Return the (X, Y) coordinate for the center point of the cell that contains the specified text.  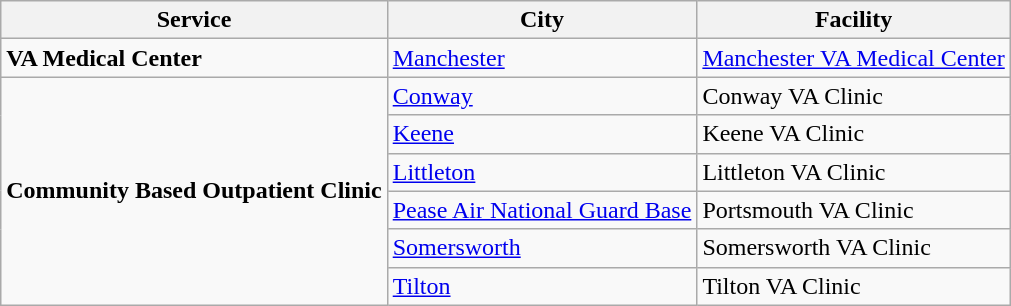
Keene VA Clinic (854, 134)
Littleton (542, 172)
Tilton VA Clinic (854, 286)
Littleton VA Clinic (854, 172)
Service (194, 20)
Tilton (542, 286)
Portsmouth VA Clinic (854, 210)
Manchester VA Medical Center (854, 58)
Manchester (542, 58)
Keene (542, 134)
Conway (542, 96)
VA Medical Center (194, 58)
Somersworth (542, 248)
Facility (854, 20)
City (542, 20)
Pease Air National Guard Base (542, 210)
Somersworth VA Clinic (854, 248)
Community Based Outpatient Clinic (194, 191)
Conway VA Clinic (854, 96)
